Output the (x, y) coordinate of the center of the cell containing the given text.  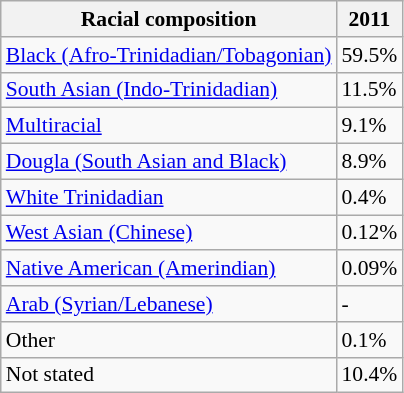
White Trinidadian (169, 197)
Native American (Amerindian) (169, 269)
Dougla (South Asian and Black) (169, 162)
Not stated (169, 375)
9.1% (369, 126)
0.4% (369, 197)
0.12% (369, 233)
South Asian (Indo-Trinidadian) (169, 90)
10.4% (369, 375)
Black (Afro-Trinidadian/Tobagonian) (169, 55)
8.9% (369, 162)
Other (169, 340)
2011 (369, 19)
59.5% (369, 55)
11.5% (369, 90)
0.09% (369, 269)
West Asian (Chinese) (169, 233)
Racial composition (169, 19)
0.1% (369, 340)
Arab (Syrian/Lebanese) (169, 304)
- (369, 304)
Multiracial (169, 126)
